Pinpoint the cell where the given text exists, returning its (X, Y) midpoint coordinate. 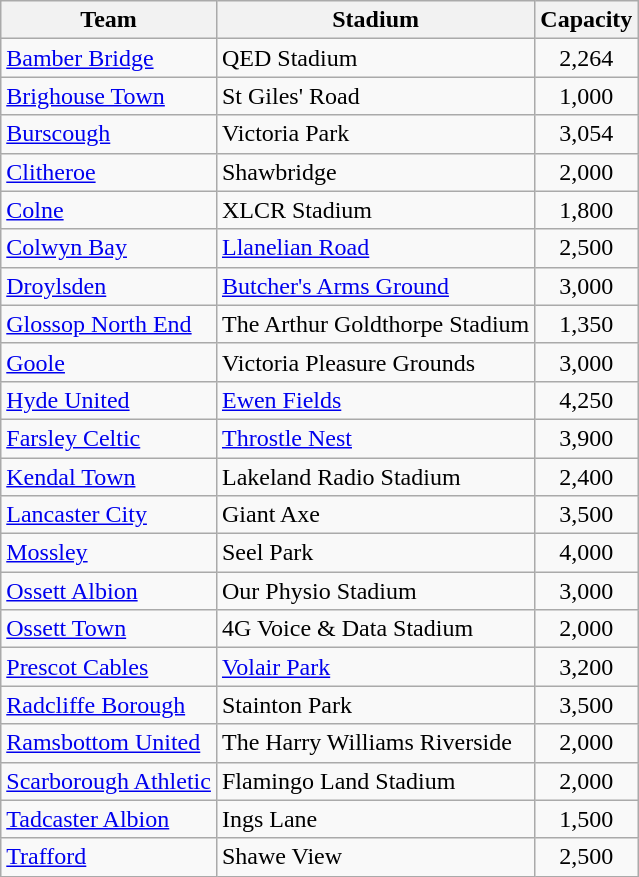
XLCR Stadium (375, 210)
Giant Axe (375, 515)
Team (109, 20)
Glossop North End (109, 324)
Shawe View (375, 857)
Bamber Bridge (109, 58)
Trafford (109, 857)
3,054 (586, 134)
2,400 (586, 477)
Radcliffe Borough (109, 705)
Hyde United (109, 400)
Tadcaster Albion (109, 819)
Goole (109, 362)
Lakeland Radio Stadium (375, 477)
QED Stadium (375, 58)
3,900 (586, 438)
1,800 (586, 210)
Ewen Fields (375, 400)
Farsley Celtic (109, 438)
Stadium (375, 20)
Colne (109, 210)
Ings Lane (375, 819)
The Harry Williams Riverside (375, 743)
The Arthur Goldthorpe Stadium (375, 324)
Mossley (109, 553)
Flamingo Land Stadium (375, 781)
1,000 (586, 96)
Lancaster City (109, 515)
Burscough (109, 134)
Throstle Nest (375, 438)
Capacity (586, 20)
Droylsden (109, 286)
Llanelian Road (375, 248)
1,350 (586, 324)
4,250 (586, 400)
Victoria Park (375, 134)
Volair Park (375, 667)
3,200 (586, 667)
Shawbridge (375, 172)
Ossett Town (109, 629)
Prescot Cables (109, 667)
Ramsbottom United (109, 743)
St Giles' Road (375, 96)
Colwyn Bay (109, 248)
Kendal Town (109, 477)
Butcher's Arms Ground (375, 286)
Victoria Pleasure Grounds (375, 362)
4G Voice & Data Stadium (375, 629)
2,264 (586, 58)
Stainton Park (375, 705)
Ossett Albion (109, 591)
Our Physio Stadium (375, 591)
Seel Park (375, 553)
4,000 (586, 553)
Brighouse Town (109, 96)
Scarborough Athletic (109, 781)
Clitheroe (109, 172)
1,500 (586, 819)
